Determine the [X, Y] coordinate at the center of the cell enclosing the given text.  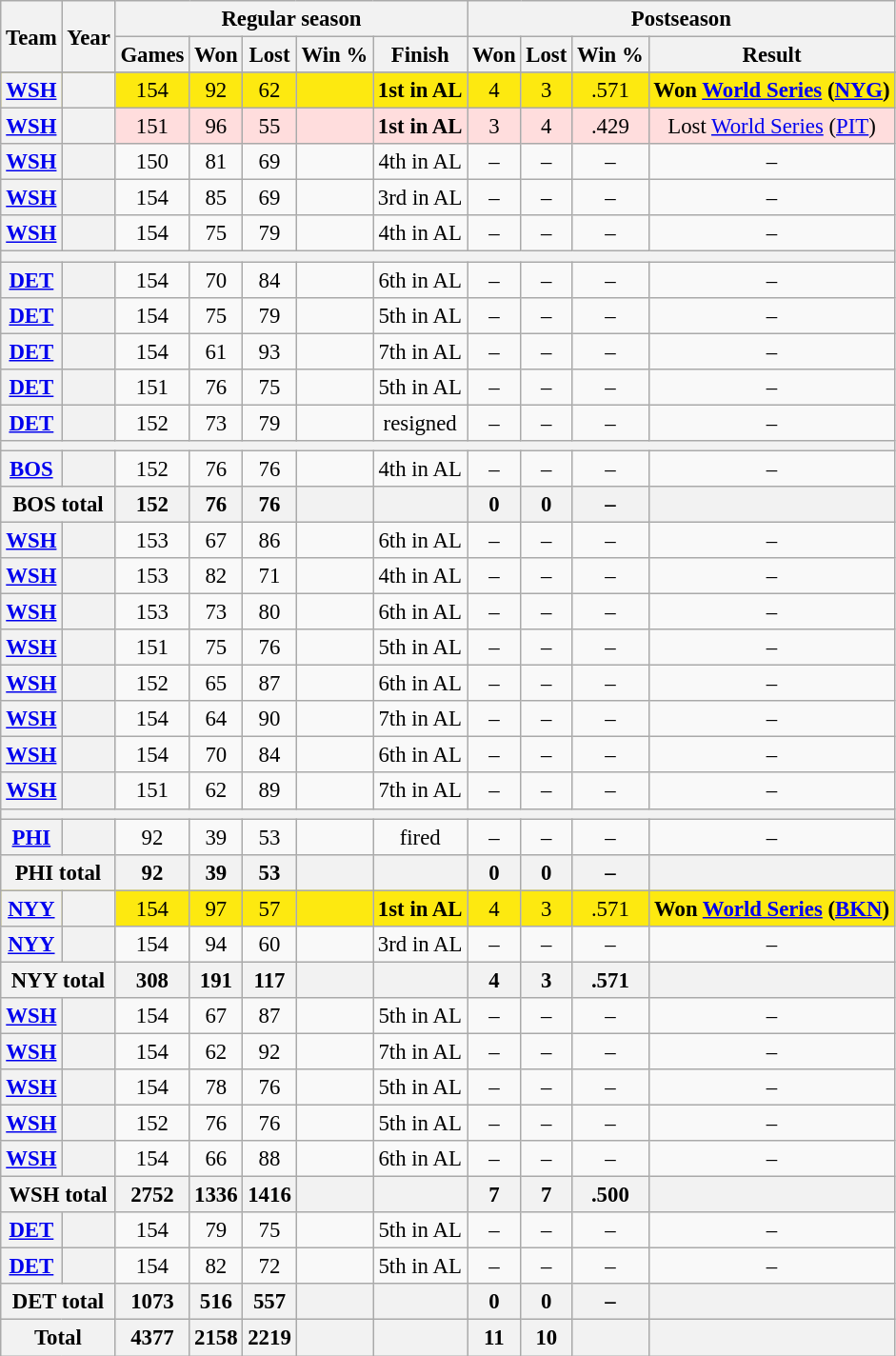
89 [269, 791]
72 [269, 1266]
.500 [610, 1195]
Postseason [682, 19]
308 [152, 980]
97 [216, 908]
117 [269, 980]
Total [58, 1338]
PHI total [58, 872]
61 [216, 351]
85 [216, 198]
Lost World Series (PIT) [771, 127]
80 [269, 612]
2752 [152, 1195]
4377 [152, 1338]
191 [216, 980]
Won World Series (NYG) [771, 90]
78 [216, 1087]
1416 [269, 1195]
65 [216, 684]
Won World Series (BKN) [771, 908]
2219 [269, 1338]
88 [269, 1159]
71 [269, 576]
DET total [58, 1302]
2158 [216, 1338]
150 [152, 162]
11 [494, 1338]
55 [269, 127]
60 [269, 945]
NYY total [58, 980]
66 [216, 1159]
Team [31, 36]
93 [269, 351]
90 [269, 719]
.429 [610, 127]
fired [421, 837]
Games [152, 55]
10 [547, 1338]
1073 [152, 1302]
64 [216, 719]
1336 [216, 1195]
81 [216, 162]
WSH total [58, 1195]
resigned [421, 423]
86 [269, 540]
96 [216, 127]
Year [89, 36]
Finish [421, 55]
Regular season [291, 19]
BOS total [58, 505]
57 [269, 908]
94 [216, 945]
BOS [31, 469]
516 [216, 1302]
557 [269, 1302]
PHI [31, 837]
Result [771, 55]
